From the cell containing the given text, extract its center point as (x, y) coordinate. 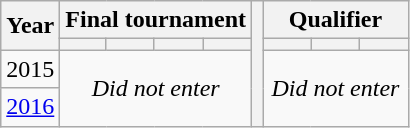
2016 (30, 107)
Final tournament (156, 20)
Year (30, 26)
Qualifier (336, 20)
2015 (30, 69)
